Output the (x, y) coordinate of the center of the cell containing the given text.  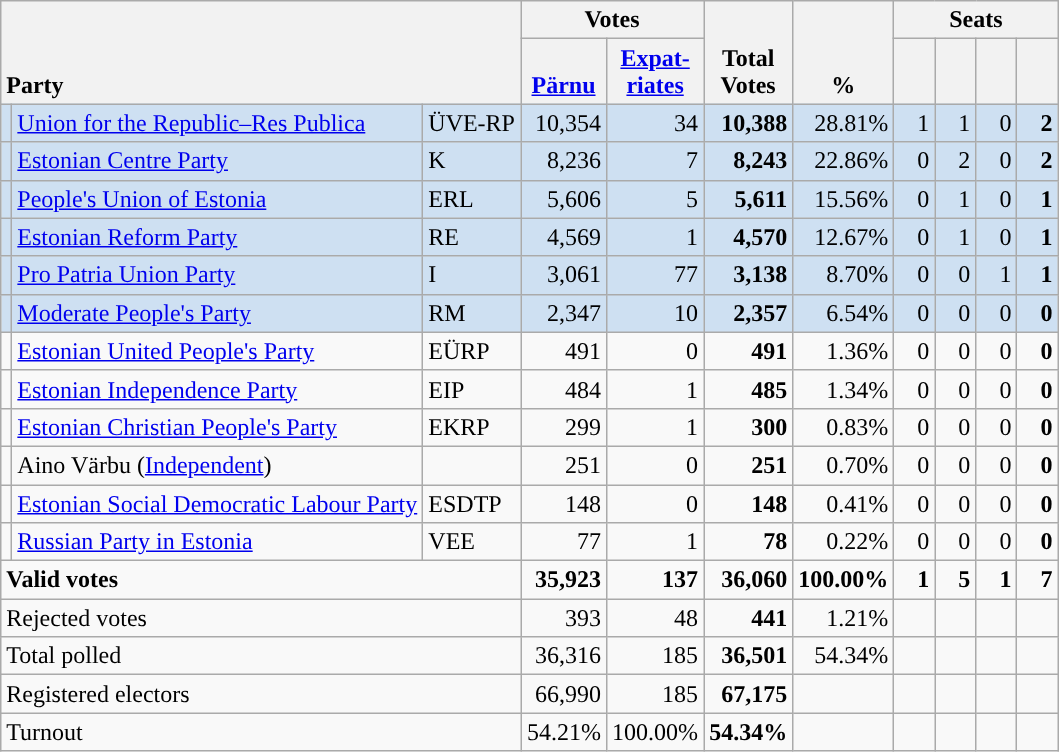
3,138 (748, 275)
ERL (472, 199)
Estonian Centre Party (218, 161)
137 (656, 580)
485 (748, 389)
3,061 (563, 275)
66,990 (563, 694)
1.34% (844, 389)
People's Union of Estonia (218, 199)
2,347 (563, 313)
Total polled (261, 656)
300 (748, 427)
35,923 (563, 580)
36,316 (563, 656)
441 (748, 618)
Rejected votes (261, 618)
Estonian United People's Party (218, 351)
4,570 (748, 237)
Moderate People's Party (218, 313)
EIP (472, 389)
15.56% (844, 199)
VEE (472, 542)
34 (656, 123)
28.81% (844, 123)
K (472, 161)
54.21% (563, 732)
Expat- riates (656, 72)
Estonian Reform Party (218, 237)
Aino Värbu (Independent) (218, 465)
10,354 (563, 123)
2,357 (748, 313)
ÜVE-RP (472, 123)
393 (563, 618)
ESDTP (472, 503)
EKRP (472, 427)
4,569 (563, 237)
0.22% (844, 542)
8,243 (748, 161)
48 (656, 618)
5,606 (563, 199)
Union for the Republic–Res Publica (218, 123)
0.70% (844, 465)
1.36% (844, 351)
8,236 (563, 161)
67,175 (748, 694)
% (844, 52)
Estonian Social Democratic Labour Party (218, 503)
Pro Patria Union Party (218, 275)
Votes (612, 20)
EÜRP (472, 351)
36,060 (748, 580)
1.21% (844, 618)
Russian Party in Estonia (218, 542)
Registered electors (261, 694)
12.67% (844, 237)
Total Votes (748, 52)
10 (656, 313)
Seats (976, 20)
484 (563, 389)
RM (472, 313)
Party (261, 52)
RE (472, 237)
Pärnu (563, 72)
I (472, 275)
36,501 (748, 656)
0.41% (844, 503)
6.54% (844, 313)
Turnout (261, 732)
Valid votes (261, 580)
Estonian Independence Party (218, 389)
299 (563, 427)
Estonian Christian People's Party (218, 427)
22.86% (844, 161)
10,388 (748, 123)
78 (748, 542)
8.70% (844, 275)
0.83% (844, 427)
5,611 (748, 199)
